Scan for the cell matching the given text and deliver its [x, y] coordinate at center. 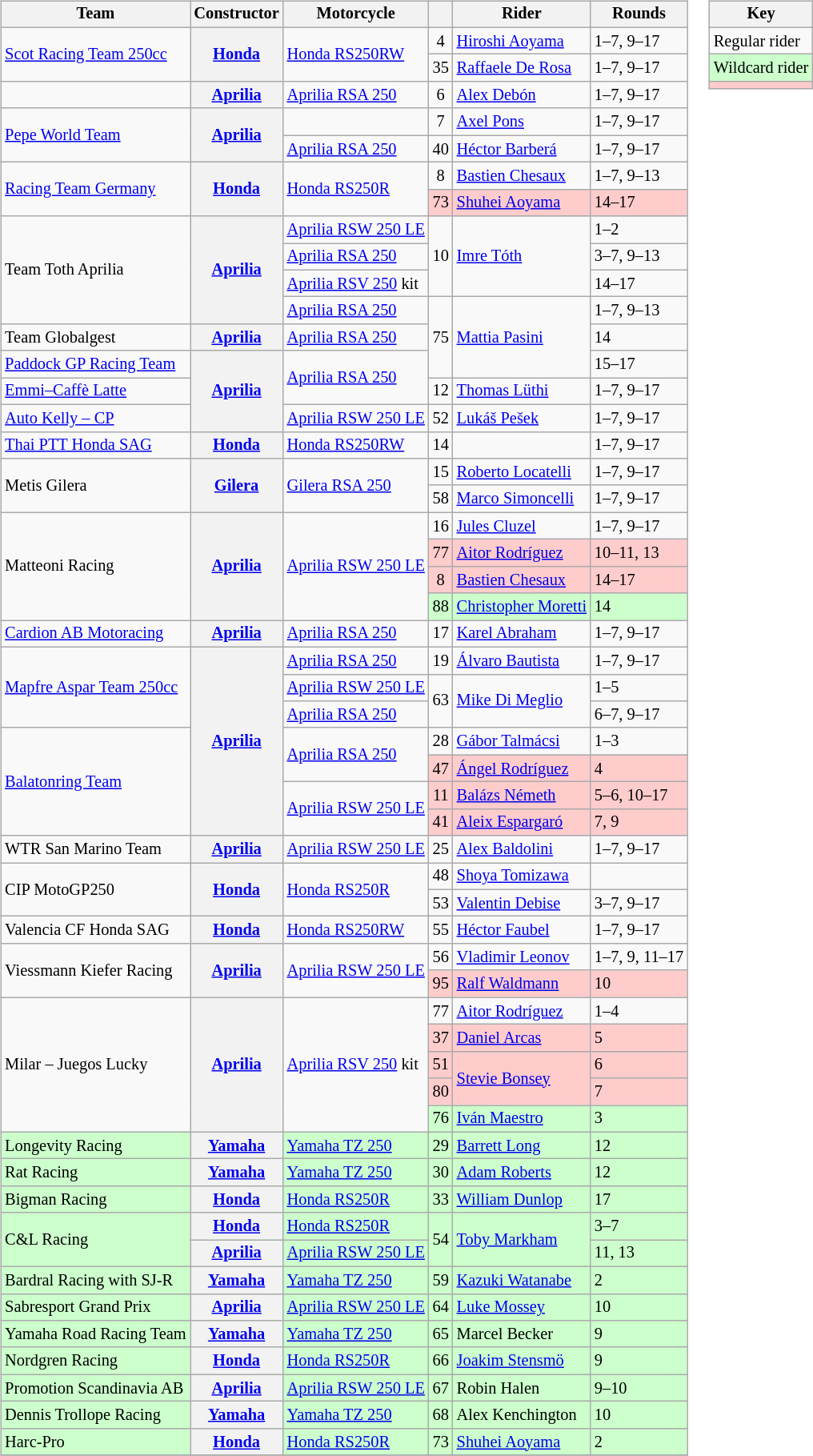
Karel Abraham [522, 634]
Gilera RSA 250 [356, 485]
Luke Mossey [522, 1307]
Mike Di Meglio [522, 701]
Auto Kelly – CP [95, 418]
C&L Racing [95, 1239]
9–10 [639, 1388]
63 [441, 701]
Barrett Long [522, 1145]
Key [761, 14]
59 [441, 1280]
40 [441, 149]
Marcel Becker [522, 1334]
3 [639, 1119]
67 [441, 1388]
15 [441, 472]
41 [441, 822]
3–7, 9–17 [639, 903]
16 [441, 526]
Ángel Rodríguez [522, 768]
11, 13 [639, 1253]
Balatonring Team [95, 781]
6–7, 9–17 [639, 715]
5–6, 10–17 [639, 796]
Roberto Locatelli [522, 472]
Rider [522, 14]
Valencia CF Honda SAG [95, 930]
WTR San Marino Team [95, 849]
68 [441, 1415]
Thomas Lüthi [522, 391]
Christopher Moretti [522, 607]
Héctor Barberá [522, 149]
15–17 [639, 364]
Harc-Pro [95, 1442]
Milar – Juegos Lucky [95, 1065]
37 [441, 1038]
Imre Tóth [522, 256]
80 [441, 1092]
1–3 [639, 741]
54 [441, 1239]
Team Globalgest [95, 338]
Bigman Racing [95, 1200]
47 [441, 768]
Kazuki Watanabe [522, 1280]
52 [441, 418]
Yamaha Road Racing Team [95, 1334]
64 [441, 1307]
CIP MotoGP250 [95, 890]
Hiroshi Aoyama [522, 41]
1–5 [639, 688]
Alex Debón [522, 95]
28 [441, 741]
Pepe World Team [95, 134]
Balázs Németh [522, 796]
Promotion Scandinavia AB [95, 1388]
3–7, 9–13 [639, 257]
25 [441, 849]
Gilera [237, 485]
Motorcycle [356, 14]
Alex Kenchington [522, 1415]
Marco Simoncelli [522, 499]
10–11, 13 [639, 553]
Regular rider [761, 41]
Bardral Racing with SJ-R [95, 1280]
76 [441, 1119]
Team [95, 14]
Thai PTT Honda SAG [95, 445]
Wildcard rider [761, 68]
Adam Roberts [522, 1173]
Daniel Arcas [522, 1038]
Racing Team Germany [95, 189]
30 [441, 1173]
88 [441, 607]
Rat Racing [95, 1173]
Jules Cluzel [522, 526]
Cardion AB Motoracing [95, 634]
Paddock GP Racing Team [95, 364]
51 [441, 1065]
Constructor [237, 14]
55 [441, 930]
Stevie Bonsey [522, 1077]
1–4 [639, 1011]
Gábor Talmácsi [522, 741]
Metis Gilera [95, 485]
Scot Racing Team 250cc [95, 54]
Aleix Espargaró [522, 822]
19 [441, 660]
Valentin Debise [522, 903]
Viessmann Kiefer Racing [95, 970]
56 [441, 957]
66 [441, 1361]
1–7, 9, 11–17 [639, 957]
58 [441, 499]
Toby Markham [522, 1239]
Vladimir Leonov [522, 957]
53 [441, 903]
1–2 [639, 230]
5 [639, 1038]
Emmi–Caffè Latte [95, 391]
65 [441, 1334]
William Dunlop [522, 1200]
Mapfre Aspar Team 250cc [95, 687]
7, 9 [639, 822]
Ralf Waldmann [522, 984]
Alex Baldolini [522, 849]
95 [441, 984]
Sabresport Grand Prix [95, 1307]
Matteoni Racing [95, 567]
48 [441, 876]
33 [441, 1200]
11 [441, 796]
Mattia Pasini [522, 338]
Dennis Trollope Racing [95, 1415]
Longevity Racing [95, 1145]
Joakim Stensmö [522, 1361]
Shoya Tomizawa [522, 876]
Héctor Faubel [522, 930]
Álvaro Bautista [522, 660]
75 [441, 338]
Lukáš Pešek [522, 418]
29 [441, 1145]
Axel Pons [522, 122]
Raffaele De Rosa [522, 68]
35 [441, 68]
3–7 [639, 1226]
Iván Maestro [522, 1119]
Nordgren Racing [95, 1361]
Rounds [639, 14]
Robin Halen [522, 1388]
Team Toth Aprilia [95, 271]
